Output the [X, Y] coordinate of the center of the cell containing the given text.  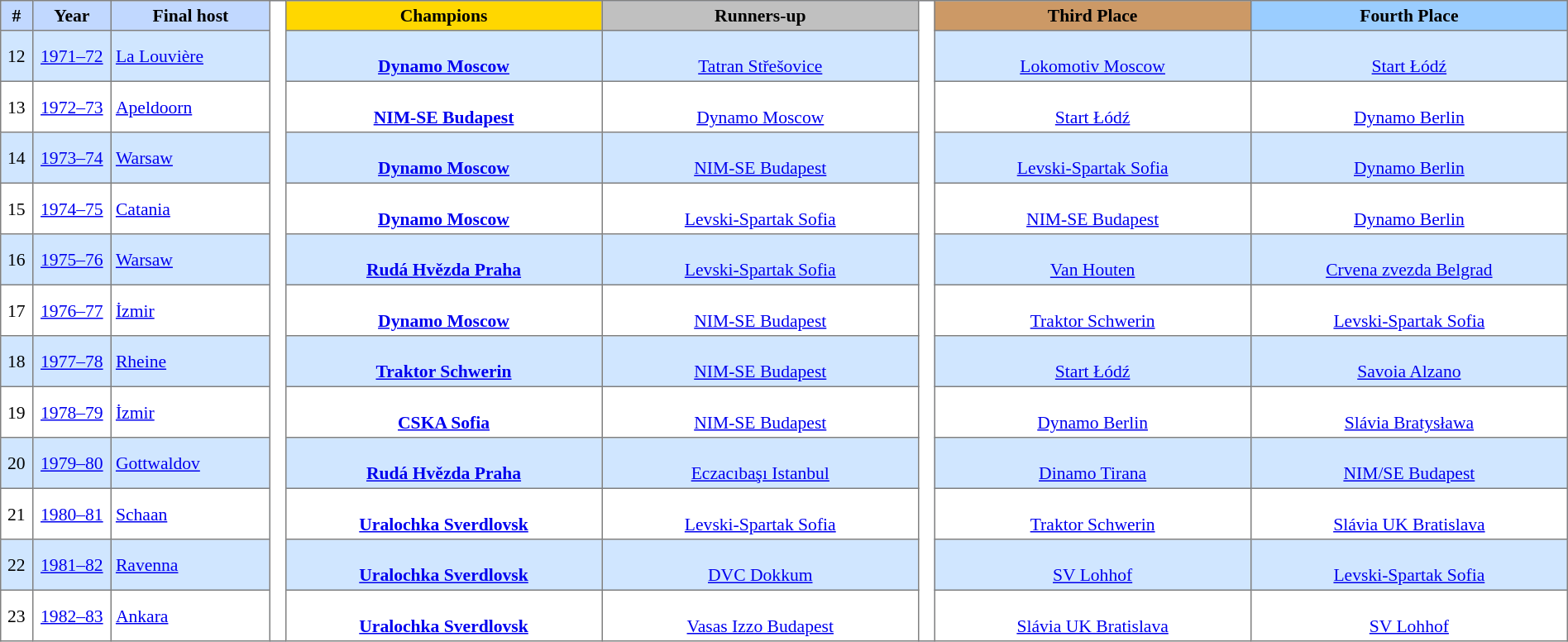
21 [17, 514]
Lokomotiv Moscow [1093, 56]
Van Houten [1093, 260]
Vasas Izzo Budapest [761, 616]
1981–82 [72, 565]
NIM/SE Budapest [1409, 463]
Rheine [190, 362]
Final host [190, 16]
12 [17, 56]
Crvena zvezda Belgrad [1409, 260]
22 [17, 565]
1972–73 [72, 107]
Year [72, 16]
Ankara [190, 616]
Fourth Place [1409, 16]
1977–78 [72, 362]
1978–79 [72, 412]
CSKA Sofia [443, 412]
Champions [443, 16]
19 [17, 412]
1979–80 [72, 463]
Savoia Alzano [1409, 362]
Dinamo Tirana [1093, 463]
# [17, 16]
1973–74 [72, 158]
Ravenna [190, 565]
Apeldoorn [190, 107]
20 [17, 463]
Eczacıbaşı Istanbul [761, 463]
14 [17, 158]
18 [17, 362]
16 [17, 260]
23 [17, 616]
Third Place [1093, 16]
1982–83 [72, 616]
17 [17, 310]
Runners-up [761, 16]
1980–81 [72, 514]
1974–75 [72, 208]
Schaan [190, 514]
Gottwaldov [190, 463]
15 [17, 208]
DVC Dokkum [761, 565]
1971–72 [72, 56]
Tatran Střešovice [761, 56]
La Louvière [190, 56]
Catania [190, 208]
1975–76 [72, 260]
Slávia Bratysława [1409, 412]
1976–77 [72, 310]
13 [17, 107]
